Locate the cell with the specified text and output its (X, Y) center coordinate. 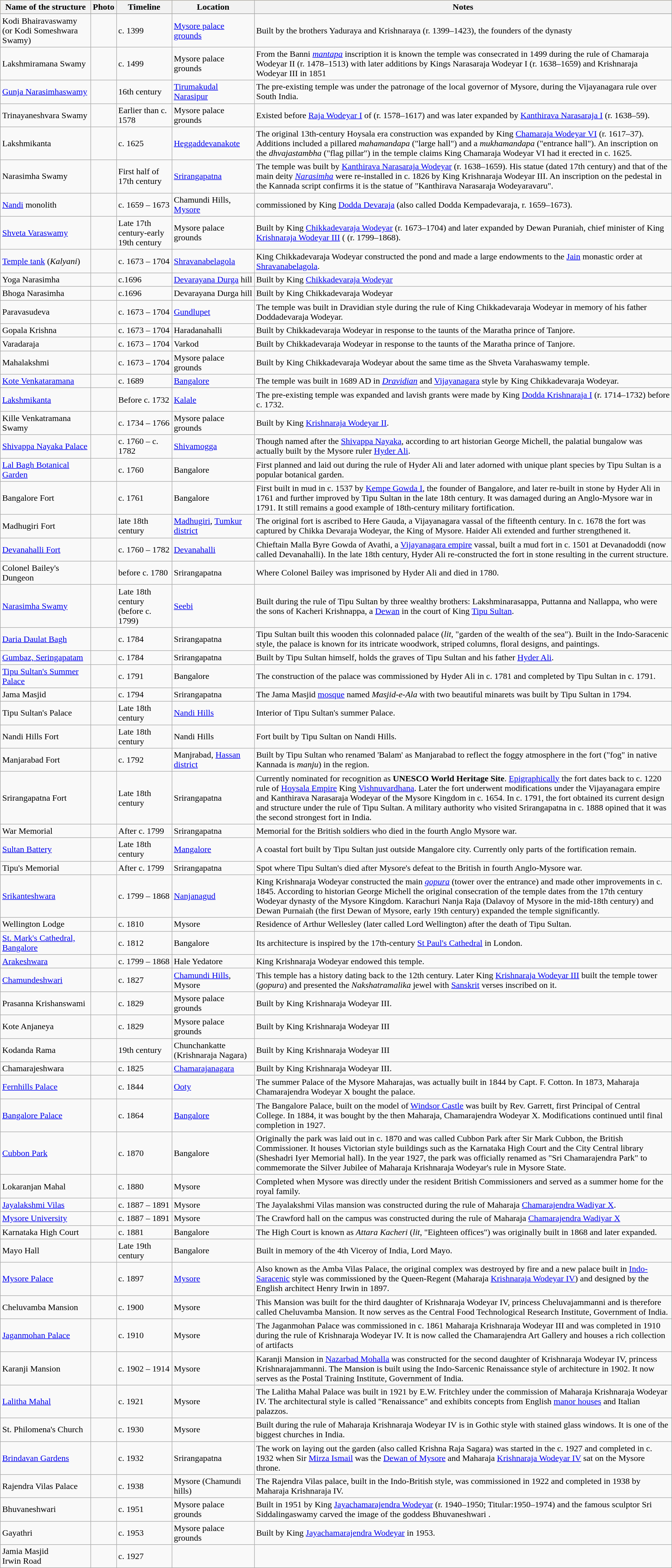
Built in memory of the 4th Viceroy of India, Lord Mayo. (463, 1251)
c. 1792 (144, 760)
Tipu's Memorial (46, 868)
Late 19th century (144, 1251)
Before c. 1732 (144, 399)
c. 1930 (144, 1430)
c. 1864 (144, 1115)
Kodanda Rama (46, 1050)
The Jama Masjid mosque named Masjid-e-Ala with two beautiful minarets was built by Tipu Sultan in 1794. (463, 695)
Interior of Tipu Sultan's summer Palace. (463, 713)
The temple was built in 1689 AD in Dravidian and Vijayanagara style by King Chikkadevaraja Wodeyar. (463, 381)
Built by the brothers Yaduraya and Krishnaraya (r. 1399–1423), the founders of the dynasty (463, 31)
Built by Tipu Sultan himself, holds the graves of Tipu Sultan and his father Hyder Ali. (463, 657)
Rajendra Vilas Palace (46, 1486)
Gumbaz, Seringapatam (46, 657)
Lal Bagh Botanical Garden (46, 470)
Bangalore Fort (46, 498)
First planned and laid out during the rule of Hyder Ali and later adorned with unique plant species by Tipu Sultan is a popular botanical garden. (463, 470)
Gopala Krishna (46, 330)
Madhugiri, Tumkur district (213, 526)
Colonel Bailey's Dungeon (46, 573)
Built by King Jayachamarajendra Wodeyar in 1953. (463, 1533)
c. 1827 (144, 980)
c. 1921 (144, 1401)
Fort built by Tipu Sultan on Nandi Hills. (463, 736)
Haradanahalli (213, 330)
Kille Venkatramana Swamy (46, 423)
Late 17th century-early 19th century (144, 233)
Mahalakshmi (46, 363)
Kalale (213, 399)
c. 1499 (144, 64)
c. 1932 (144, 1458)
c. 1760 – c. 1782 (144, 446)
First half of 17th century (144, 176)
Madhugiri Fort (46, 526)
Kote Venkataramana (46, 381)
c. 1760 (144, 470)
A coastal fort built by Tipu Sultan just outside Mangalore city. Currently only parts of the fortification remain. (463, 849)
commissioned by King Dodda Devaraja (also called Dodda Kempadevaraja, r. 1659–1673). (463, 205)
c. 1938 (144, 1486)
c. 1810 (144, 924)
Residence of Arthur Wellesley (later called Lord Wellington) after the death of Tipu Sultan. (463, 924)
c. 1953 (144, 1533)
The Jayalakshmi Vilas mansion was constructed during the rule of Maharaja Chamarajendra Wadiyar X. (463, 1205)
c. 1870 (144, 1153)
Kote Anjaneya (46, 1027)
Notes (463, 7)
The Rajendra Vilas palace, built in the Indo-British style, was commissioned in 1922 and completed in 1938 by Maharaja Krishnaraja IV. (463, 1486)
c. 1902 – 1914 (144, 1368)
Yoga Narasimha (46, 279)
Karnataka High Court (46, 1232)
Manjrabad, Hassan district (213, 760)
c. 1659 – 1673 (144, 205)
c. 1927 (144, 1556)
Arakeshwara (46, 961)
Gunja Narasimhaswamy (46, 92)
Gayathri (46, 1533)
Tirumakudal Narasipur (213, 92)
Jayalakshmi Vilas (46, 1205)
Bhoga Narasimha (46, 293)
Paravasudeva (46, 312)
Shivappa Nayaka Palace (46, 446)
Varkod (213, 344)
Ooty (213, 1087)
c. 1794 (144, 695)
Nandi monolith (46, 205)
Cheluvamba Mansion (46, 1307)
Mysore University (46, 1218)
Wellington Lodge (46, 924)
Srikanteshwara (46, 896)
before c. 1780 (144, 573)
Brindavan Gardens (46, 1458)
Karanji Mansion (46, 1368)
Built by Tipu Sultan who renamed 'Balam' as Manjarabad to reflect the foggy atmosphere in the fort ("fog" in native Kannada is manju) in the region. (463, 760)
c. 1881 (144, 1232)
Spot where Tipu Sultan's died after Mysore's defeat to the British in fourth Anglo-Mysore war. (463, 868)
Jama Masjid (46, 695)
c. 1734 – 1766 (144, 423)
Memorial for the British soldiers who died in the fourth Anglo Mysore war. (463, 831)
King Krishnaraja Wodeyar endowed this temple. (463, 961)
19th century (144, 1050)
c. 1760 – 1782 (144, 550)
Heggaddevanakote (213, 143)
Bangalore Palace (46, 1115)
c. 1900 (144, 1307)
Jamia MasjidIrwin Road (46, 1556)
Tipu Sultan's Palace (46, 713)
Mysore Palace (46, 1279)
Trinayaneshvara Swamy (46, 115)
Photo (103, 7)
Lakshmiramana Swamy (46, 64)
Shveta Varaswamy (46, 233)
Built by King Chikkadevaraja Wodeyar about the same time as the Shveta Varahaswamy temple. (463, 363)
Fernhills Palace (46, 1087)
Late 18th century (before c. 1799) (144, 606)
The pre-existing temple was expanded and lavish grants were made by King Dodda Krishnaraja I (r. 1714–1732) before c. 1732. (463, 399)
c. 1844 (144, 1087)
c. 1625 (144, 143)
Chunchankatte (Krishnaraja Nagara) (213, 1050)
Lalitha Mahal (46, 1401)
Chamarajeshwara (46, 1069)
Mayo Hall (46, 1251)
Gundlupet (213, 312)
Nandi Hills Fort (46, 736)
Location (213, 7)
Sultan Battery (46, 849)
c. 1689 (144, 381)
Built by King Krishnaraja Wodeyar II. (463, 423)
St. Philomena's Church (46, 1430)
Bhuvaneshwari (46, 1509)
Varadaraja (46, 344)
c. 1897 (144, 1279)
Mysore (Chamundi hills) (213, 1486)
The construction of the palace was commissioned by Hyder Ali in c. 1781 and completed by Tipu Sultan in c. 1791. (463, 676)
The High Court is known as Attara Kacheri (lit, "Eighteen offices") was originally built in 1868 and later expanded. (463, 1232)
c. 1951 (144, 1509)
Completed when Mysore was directly under the resident British Commissioners and served as a summer home for the royal family. (463, 1186)
Devanahalli (213, 550)
Shivamogga (213, 446)
Existed before Raja Wodeyar I of (r. 1578–1617) and was later expanded by Kanthirava Narasaraja I (r. 1638–59). (463, 115)
Timeline (144, 7)
Daria Daulat Bagh (46, 639)
c. 1910 (144, 1335)
Jaganmohan Palace (46, 1335)
Chamarajanagara (213, 1069)
St. Mark's Cathedral, Bangalore (46, 943)
c. 1812 (144, 943)
Seebi (213, 606)
Mangalore (213, 849)
Prasanna Krishanswami (46, 1003)
c. 1399 (144, 31)
The temple was built in Dravidian style during the rule of King Chikkadevaraja Wodeyar in memory of his father Doddadevaraja Wodeyar. (463, 312)
Name of the structure (46, 7)
Temple tank (Kalyani) (46, 261)
16th century (144, 92)
Where Colonel Bailey was imprisoned by Hyder Ali and died in 1780. (463, 573)
Earlier than c. 1578 (144, 115)
c. 1791 (144, 676)
Chamundeshwari (46, 980)
War Memorial (46, 831)
Devanahalli Fort (46, 550)
King Chikkadevaraja Wodeyar constructed the pond and made a large endowments to the Jain monastic order at Shravanabelagola. (463, 261)
Kodi Bhairavaswamy (or Kodi Someshwara Swamy) (46, 31)
Nanjanagud (213, 896)
c. 1825 (144, 1069)
Shravanabelagola (213, 261)
Tipu Sultan's Summer Palace (46, 676)
late 18th century (144, 526)
Cubbon Park (46, 1153)
c. 1880 (144, 1186)
Lokaranjan Mahal (46, 1186)
Hale Yedatore (213, 961)
c. 1761 (144, 498)
The pre-existing temple was under the patronage of the local governor of Mysore, during the Vijayanagara rule over South India. (463, 92)
The Crawford hall on the campus was constructed during the rule of Maharaja Chamarajendra Wadiyar X (463, 1218)
Built during the rule of Maharaja Krishnaraja Wodeyar IV is in Gothic style with stained glass windows. It is one of the biggest churches in India. (463, 1430)
Its architecture is inspired by the 17th-century St Paul's Cathedral in London. (463, 943)
Srirangapatna Fort (46, 798)
Manjarabad Fort (46, 760)
